Provide the (X, Y) coordinate of the cell's center where the given text is located.  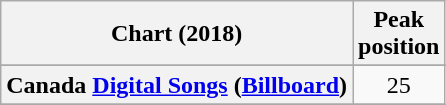
25 (399, 85)
Peak position (399, 34)
Chart (2018) (177, 34)
Canada Digital Songs (Billboard) (177, 85)
